Pinpoint the cell where the given text exists, returning its (X, Y) midpoint coordinate. 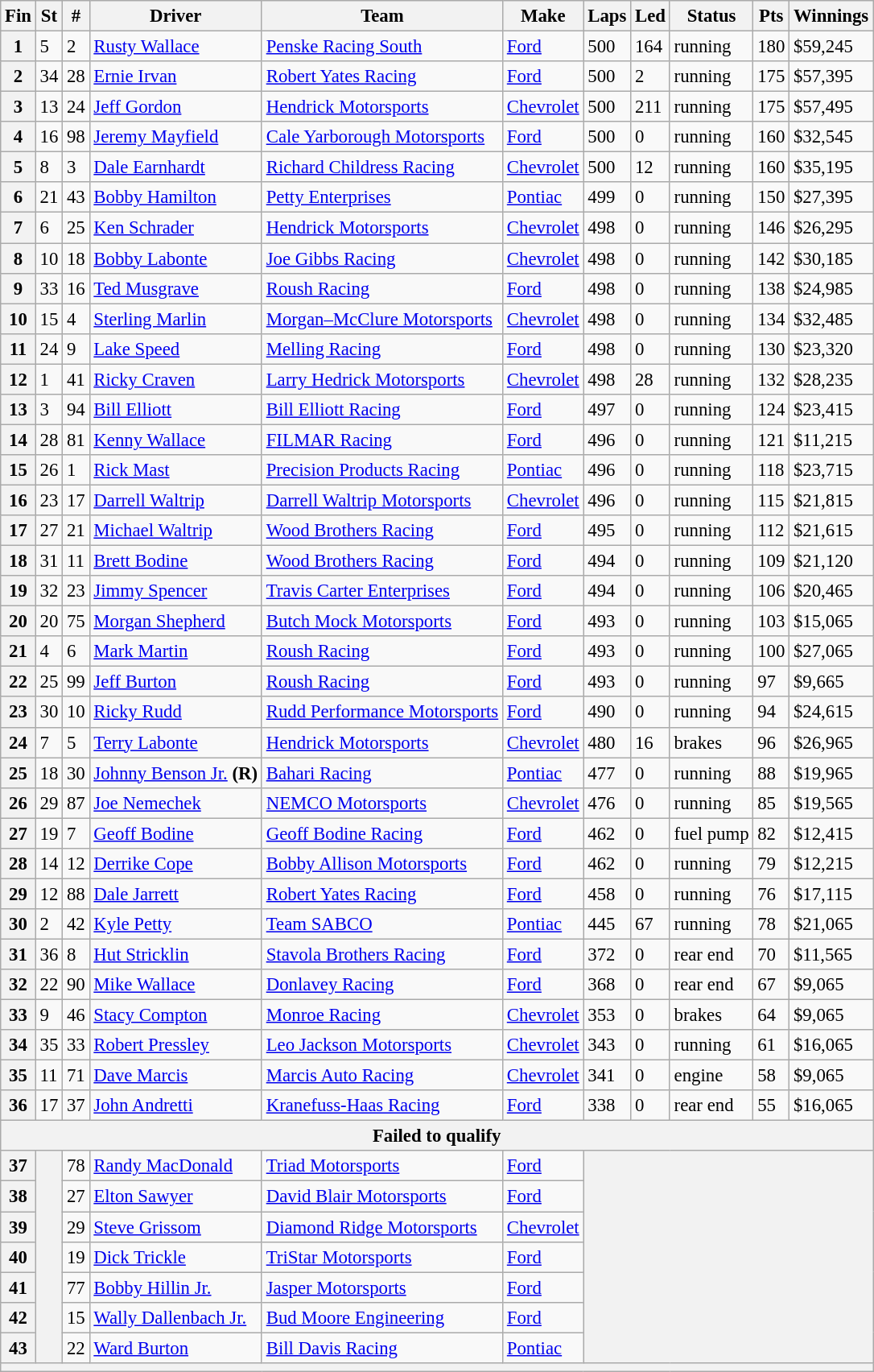
$21,065 (831, 924)
$21,120 (831, 561)
$28,235 (831, 379)
Donlavey Racing (381, 985)
38 (19, 1196)
109 (771, 561)
$57,395 (831, 76)
39 (19, 1227)
372 (607, 954)
Larry Hedrick Motorsports (381, 379)
Kyle Petty (175, 924)
90 (76, 985)
$59,245 (831, 47)
103 (771, 622)
Ted Musgrave (175, 288)
$30,185 (831, 258)
Bobby Hamilton (175, 197)
476 (607, 803)
Butch Mock Motorsports (381, 622)
82 (771, 833)
$26,965 (831, 742)
FILMAR Racing (381, 440)
Jeff Burton (175, 682)
61 (771, 1045)
$27,065 (831, 651)
98 (76, 137)
Rick Mast (175, 470)
Rudd Performance Motorsports (381, 713)
Laps (607, 16)
46 (76, 1015)
Melling Racing (381, 349)
$26,295 (831, 228)
64 (771, 1015)
Dick Trickle (175, 1257)
150 (771, 197)
Darrell Waltrip (175, 500)
Failed to qualify (437, 1136)
40 (19, 1257)
134 (771, 319)
Jeff Gordon (175, 107)
$23,320 (831, 349)
Precision Products Racing (381, 470)
Dale Earnhardt (175, 167)
$35,195 (831, 167)
341 (607, 1076)
Status (711, 16)
70 (771, 954)
Winnings (831, 16)
75 (76, 622)
164 (650, 47)
Driver (175, 16)
Bill Davis Racing (381, 1348)
Ernie Irvan (175, 76)
85 (771, 803)
$23,715 (831, 470)
142 (771, 258)
115 (771, 500)
Steve Grissom (175, 1227)
$11,215 (831, 440)
Diamond Ridge Motorsports (381, 1227)
Jimmy Spencer (175, 591)
Jasper Motorsports (381, 1287)
99 (76, 682)
79 (771, 864)
TriStar Motorsports (381, 1257)
# (76, 16)
Brett Bodine (175, 561)
130 (771, 349)
Cale Yarborough Motorsports (381, 137)
Terry Labonte (175, 742)
$24,615 (831, 713)
$21,615 (831, 531)
$9,665 (831, 682)
Bill Elliott (175, 410)
Geoff Bodine Racing (381, 833)
$23,415 (831, 410)
$57,495 (831, 107)
Stavola Brothers Racing (381, 954)
$21,815 (831, 500)
106 (771, 591)
Make (543, 16)
Ken Schrader (175, 228)
Ward Burton (175, 1348)
$24,985 (831, 288)
Triad Motorsports (381, 1167)
Bobby Allison Motorsports (381, 864)
124 (771, 410)
St (48, 16)
55 (771, 1105)
$12,415 (831, 833)
Bahari Racing (381, 773)
Joe Gibbs Racing (381, 258)
Penske Racing South (381, 47)
Bobby Hillin Jr. (175, 1287)
$19,565 (831, 803)
$17,115 (831, 894)
445 (607, 924)
Mike Wallace (175, 985)
Joe Nemechek (175, 803)
480 (607, 742)
Michael Waltrip (175, 531)
Rusty Wallace (175, 47)
Marcis Auto Racing (381, 1076)
Elton Sawyer (175, 1196)
458 (607, 894)
Lake Speed (175, 349)
Sterling Marlin (175, 319)
Dave Marcis (175, 1076)
Monroe Racing (381, 1015)
146 (771, 228)
$12,215 (831, 864)
Petty Enterprises (381, 197)
Ricky Rudd (175, 713)
Jeremy Mayfield (175, 137)
$15,065 (831, 622)
Geoff Bodine (175, 833)
Richard Childress Racing (381, 167)
495 (607, 531)
Dale Jarrett (175, 894)
Team SABCO (381, 924)
Kenny Wallace (175, 440)
David Blair Motorsports (381, 1196)
353 (607, 1015)
Stacy Compton (175, 1015)
Pts (771, 16)
96 (771, 742)
132 (771, 379)
118 (771, 470)
Fin (19, 16)
Hut Stricklin (175, 954)
$11,565 (831, 954)
Bobby Labonte (175, 258)
Mark Martin (175, 651)
Ricky Craven (175, 379)
engine (711, 1076)
$32,545 (831, 137)
$19,965 (831, 773)
71 (76, 1076)
499 (607, 197)
Team (381, 16)
81 (76, 440)
Darrell Waltrip Motorsports (381, 500)
497 (607, 410)
211 (650, 107)
58 (771, 1076)
138 (771, 288)
Robert Pressley (175, 1045)
Johnny Benson Jr. (R) (175, 773)
Travis Carter Enterprises (381, 591)
fuel pump (711, 833)
Kranefuss-Haas Racing (381, 1105)
$27,395 (831, 197)
Led (650, 16)
97 (771, 682)
Bud Moore Engineering (381, 1317)
John Andretti (175, 1105)
490 (607, 713)
76 (771, 894)
343 (607, 1045)
Leo Jackson Motorsports (381, 1045)
87 (76, 803)
368 (607, 985)
Morgan–McClure Motorsports (381, 319)
477 (607, 773)
$20,465 (831, 591)
112 (771, 531)
Derrike Cope (175, 864)
Randy MacDonald (175, 1167)
77 (76, 1287)
Wally Dallenbach Jr. (175, 1317)
Bill Elliott Racing (381, 410)
180 (771, 47)
338 (607, 1105)
NEMCO Motorsports (381, 803)
$32,485 (831, 319)
Morgan Shepherd (175, 622)
100 (771, 651)
121 (771, 440)
